Scan for the cell matching the given text and deliver its (x, y) coordinate at center. 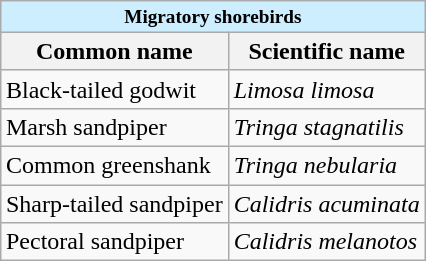
Scientific name (326, 51)
Calidris acuminata (326, 204)
Black-tailed godwit (114, 89)
Tringa stagnatilis (326, 128)
Tringa nebularia (326, 166)
Pectoral sandpiper (114, 242)
Common greenshank (114, 166)
Sharp-tailed sandpiper (114, 204)
Migratory shorebirds (212, 17)
Limosa limosa (326, 89)
Marsh sandpiper (114, 128)
Calidris melanotos (326, 242)
Common name (114, 51)
